Provide the [x, y] coordinate of the cell's center where the given text is located.  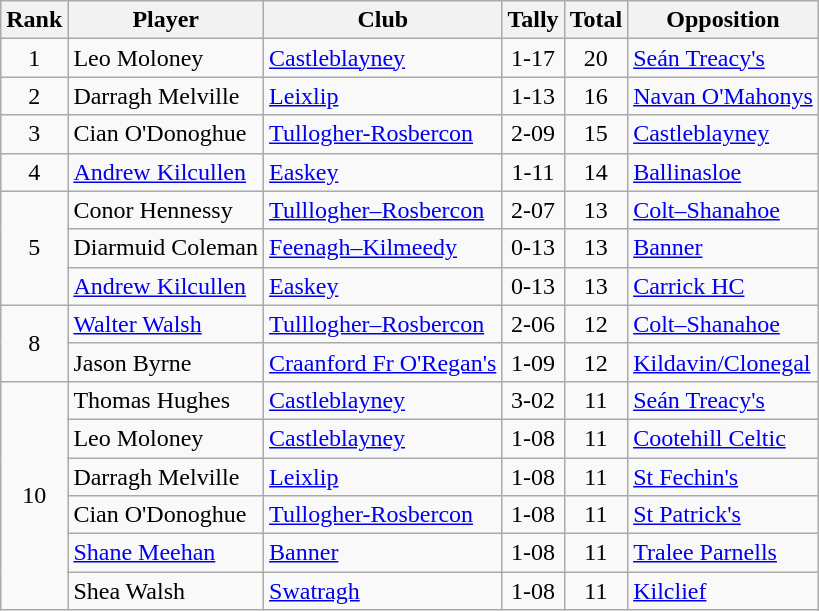
Jason Byrne [166, 362]
Feenagh–Kilmeedy [383, 248]
Navan O'Mahonys [724, 96]
Kildavin/Clonegal [724, 362]
Club [383, 20]
Diarmuid Coleman [166, 248]
Kilclief [724, 591]
Swatragh [383, 591]
15 [596, 134]
16 [596, 96]
Total [596, 20]
Shane Meehan [166, 553]
Craanford Fr O'Regan's [383, 362]
8 [34, 343]
20 [596, 58]
Tralee Parnells [724, 553]
Cootehill Celtic [724, 438]
Tally [533, 20]
1-11 [533, 172]
2 [34, 96]
3 [34, 134]
Carrick HC [724, 286]
Player [166, 20]
10 [34, 495]
1 [34, 58]
Ballinasloe [724, 172]
Conor Hennessy [166, 210]
Opposition [724, 20]
Walter Walsh [166, 324]
1-13 [533, 96]
1-17 [533, 58]
St Patrick's [724, 515]
5 [34, 248]
St Fechin's [724, 477]
2-07 [533, 210]
Thomas Hughes [166, 400]
2-09 [533, 134]
Shea Walsh [166, 591]
2-06 [533, 324]
4 [34, 172]
1-09 [533, 362]
Rank [34, 20]
14 [596, 172]
3-02 [533, 400]
